Extract the (X, Y) coordinate from the center of the cell holding the provided text.  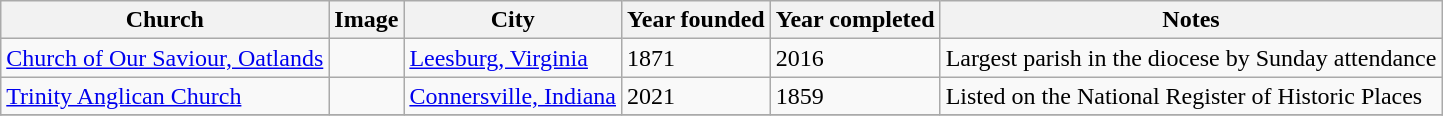
2021 (696, 96)
Year founded (696, 20)
Listed on the National Register of Historic Places (1191, 96)
Year completed (855, 20)
Largest parish in the diocese by Sunday attendance (1191, 58)
Notes (1191, 20)
Connersville, Indiana (513, 96)
Church (165, 20)
2016 (855, 58)
1871 (696, 58)
Church of Our Saviour, Oatlands (165, 58)
Leesburg, Virginia (513, 58)
Image (366, 20)
City (513, 20)
Trinity Anglican Church (165, 96)
1859 (855, 96)
